Search for the cell housing the specified text and yield its [x, y] center coordinate. 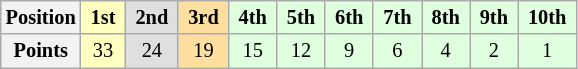
5th [301, 17]
9 [349, 51]
19 [203, 51]
2nd [152, 17]
7th [397, 17]
3rd [203, 17]
2 [494, 51]
8th [446, 17]
9th [494, 17]
24 [152, 51]
6th [349, 17]
4 [446, 51]
15 [253, 51]
Points [41, 51]
10th [547, 17]
6 [397, 51]
4th [253, 17]
33 [104, 51]
12 [301, 51]
1st [104, 17]
Position [41, 17]
1 [547, 51]
